Return (x, y) of the center of cell containing provided text 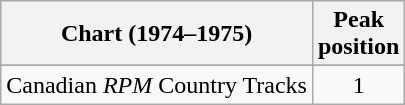
Peakposition (358, 34)
Chart (1974–1975) (157, 34)
Canadian RPM Country Tracks (157, 85)
1 (358, 85)
